Output the (X, Y) coordinate of the center of the cell containing the given text.  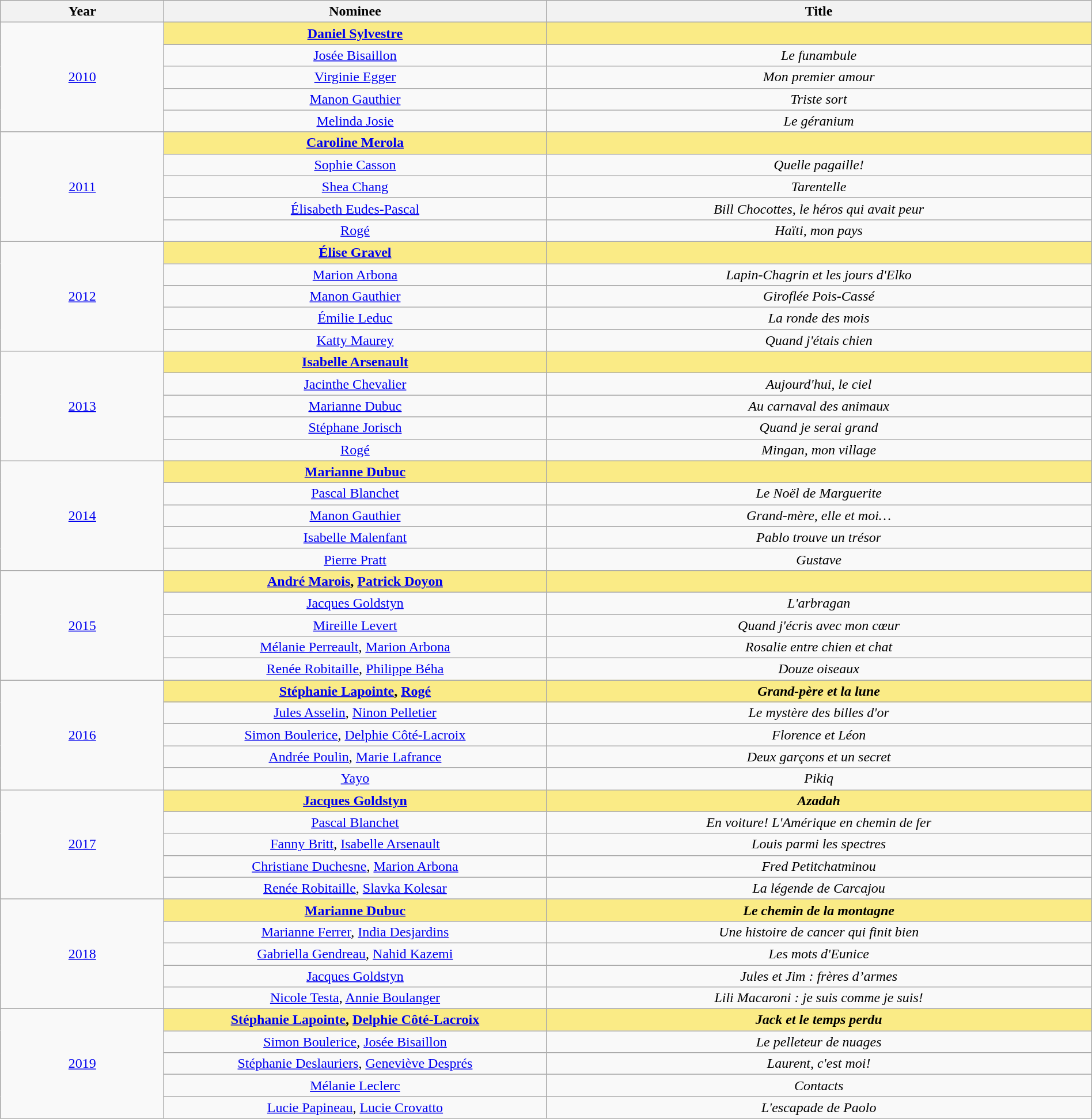
Jules et Jim : frères d’armes (819, 976)
Stéphane Jorisch (355, 428)
Nominee (355, 12)
Shea Chang (355, 187)
Contacts (819, 1086)
Pikiq (819, 779)
Le géranium (819, 121)
Stéphanie Deslauriers, Geneviève Després (355, 1064)
Grand-père et la lune (819, 691)
2013 (82, 406)
Aujourd'hui, le ciel (819, 384)
Jacinthe Chevalier (355, 384)
Jack et le temps perdu (819, 1020)
La ronde des mois (819, 318)
Renée Robitaille, Slavka Kolesar (355, 888)
Azadah (819, 801)
2017 (82, 844)
En voiture! L'Amérique en chemin de fer (819, 822)
Haïti, mon pays (819, 230)
Isabelle Arsenault (355, 362)
Mélanie Perreault, Marion Arbona (355, 647)
Katty Maurey (355, 340)
Gabriella Gendreau, Nahid Kazemi (355, 954)
Stéphanie Lapointe, Delphie Côté-Lacroix (355, 1020)
Élisabeth Eudes-Pascal (355, 208)
Simon Boulerice, Josée Bisaillon (355, 1042)
Une histoire de cancer qui finit bien (819, 932)
Tarentelle (819, 187)
Quelle pagaille! (819, 165)
2010 (82, 77)
Laurent, c'est moi! (819, 1064)
Caroline Merola (355, 143)
Lapin-Chagrin et les jours d'Elko (819, 275)
Douze oiseaux (819, 669)
Le mystère des billes d'or (819, 713)
L'escapade de Paolo (819, 1107)
Yayo (355, 779)
Title (819, 12)
Triste sort (819, 99)
Deux garçons et un secret (819, 757)
Melinda Josie (355, 121)
2012 (82, 296)
Simon Boulerice, Delphie Côté-Lacroix (355, 735)
2014 (82, 515)
Émilie Leduc (355, 318)
Le chemin de la montagne (819, 910)
Mon premier amour (819, 77)
Gustave (819, 559)
Quand je serai grand (819, 428)
Quand j'écris avec mon cœur (819, 625)
Virginie Egger (355, 77)
2011 (82, 187)
2015 (82, 625)
Pierre Pratt (355, 559)
Year (82, 12)
Christiane Duchesne, Marion Arbona (355, 866)
Au carnaval des animaux (819, 406)
Sophie Casson (355, 165)
Renée Robitaille, Philippe Béha (355, 669)
Fred Petitchatminou (819, 866)
Mingan, mon village (819, 450)
Les mots d'Eunice (819, 954)
Giroflée Pois-Cassé (819, 297)
Louis parmi les spectres (819, 844)
Josée Bisaillon (355, 55)
Daniel Sylvestre (355, 33)
Grand-mère, elle et moi… (819, 515)
Le funambule (819, 55)
Stéphanie Lapointe, Rogé (355, 691)
Florence et Léon (819, 735)
Quand j'étais chien (819, 340)
Marion Arbona (355, 275)
Élise Gravel (355, 252)
Mireille Levert (355, 625)
Le pelleteur de nuages (819, 1042)
2018 (82, 954)
La légende de Carcajou (819, 888)
Nicole Testa, Annie Boulanger (355, 998)
Andrée Poulin, Marie Lafrance (355, 757)
Lucie Papineau, Lucie Crovatto (355, 1107)
Mélanie Leclerc (355, 1086)
Fanny Britt, Isabelle Arsenault (355, 844)
Lili Macaroni : je suis comme je suis! (819, 998)
Rosalie entre chien et chat (819, 647)
Bill Chocottes, le héros qui avait peur (819, 208)
Marianne Ferrer, India Desjardins (355, 932)
Isabelle Malenfant (355, 537)
Pablo trouve un trésor (819, 537)
2016 (82, 735)
André Marois, Patrick Doyon (355, 581)
Le Noël de Marguerite (819, 494)
Jules Asselin, Ninon Pelletier (355, 713)
L'arbragan (819, 603)
2019 (82, 1064)
